Scan for the cell matching the given text and deliver its [X, Y] coordinate at center. 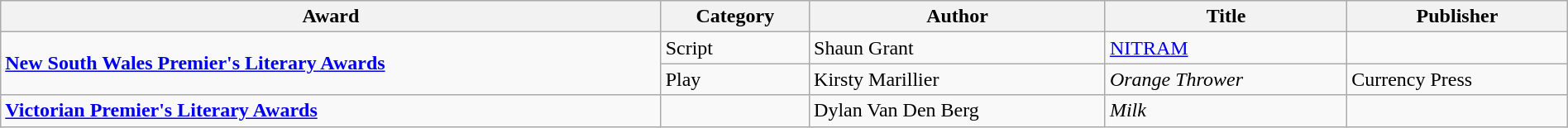
Category [734, 17]
Script [734, 48]
Title [1226, 17]
Play [734, 79]
Orange Thrower [1226, 79]
New South Wales Premier's Literary Awards [331, 64]
Dylan Van Den Berg [958, 111]
Award [331, 17]
NITRAM [1226, 48]
Milk [1226, 111]
Currency Press [1457, 79]
Shaun Grant [958, 48]
Author [958, 17]
Publisher [1457, 17]
Kirsty Marillier [958, 79]
Victorian Premier's Literary Awards [331, 111]
